Output the [x, y] coordinate of the center of the cell containing the given text.  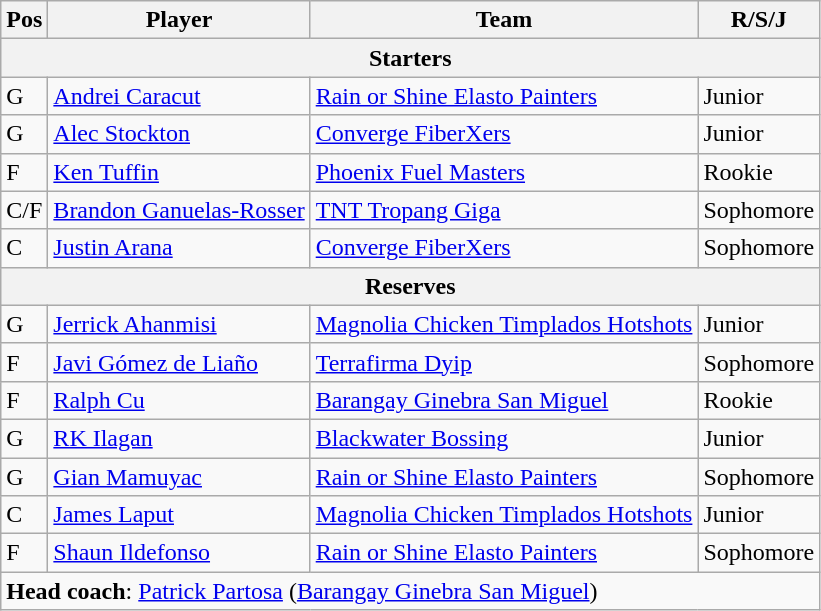
James Laput [179, 515]
Head coach: Patrick Partosa (Barangay Ginebra San Miguel) [410, 591]
Jerrick Ahanmisi [179, 324]
Phoenix Fuel Masters [504, 172]
Starters [410, 58]
Ralph Cu [179, 400]
C/F [24, 210]
R/S/J [759, 20]
Javi Gómez de Liaño [179, 362]
Barangay Ginebra San Miguel [504, 400]
Alec Stockton [179, 134]
Pos [24, 20]
Blackwater Bossing [504, 438]
Terrafirma Dyip [504, 362]
Team [504, 20]
TNT Tropang Giga [504, 210]
Andrei Caracut [179, 96]
RK Ilagan [179, 438]
Shaun Ildefonso [179, 553]
Player [179, 20]
Ken Tuffin [179, 172]
Reserves [410, 286]
Brandon Ganuelas-Rosser [179, 210]
Gian Mamuyac [179, 477]
Justin Arana [179, 248]
